Pinpoint the cell where the given text exists, returning its (x, y) midpoint coordinate. 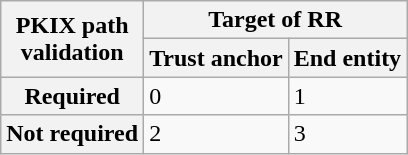
2 (216, 134)
Trust anchor (216, 58)
0 (216, 96)
Target of RR (276, 20)
Required (72, 96)
1 (347, 96)
End entity (347, 58)
Not required (72, 134)
3 (347, 134)
PKIX path validation (72, 39)
